Return the (X, Y) coordinate for the center point of the cell that contains the specified text.  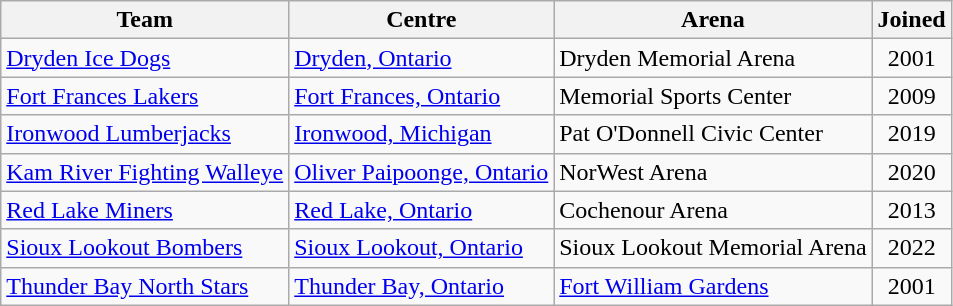
2013 (912, 210)
Thunder Bay, Ontario (422, 286)
Cochenour Arena (713, 210)
Kam River Fighting Walleye (145, 172)
NorWest Arena (713, 172)
Ironwood, Michigan (422, 134)
2020 (912, 172)
Memorial Sports Center (713, 96)
Sioux Lookout Bombers (145, 248)
Thunder Bay North Stars (145, 286)
Ironwood Lumberjacks (145, 134)
Dryden Memorial Arena (713, 58)
Sioux Lookout Memorial Arena (713, 248)
Red Lake Miners (145, 210)
2022 (912, 248)
Joined (912, 20)
Team (145, 20)
Arena (713, 20)
Fort William Gardens (713, 286)
Centre (422, 20)
2009 (912, 96)
Fort Frances Lakers (145, 96)
Pat O'Donnell Civic Center (713, 134)
Sioux Lookout, Ontario (422, 248)
Oliver Paipoonge, Ontario (422, 172)
2019 (912, 134)
Dryden Ice Dogs (145, 58)
Dryden, Ontario (422, 58)
Red Lake, Ontario (422, 210)
Fort Frances, Ontario (422, 96)
